Pinpoint the cell where the given text exists, returning its [X, Y] midpoint coordinate. 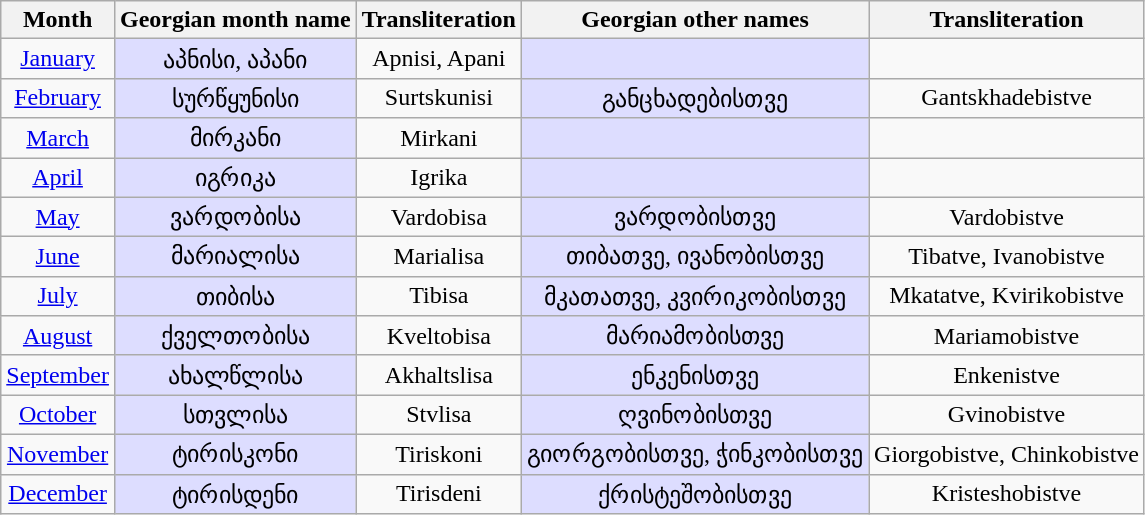
February [58, 98]
ქრისტეშობისთვე [694, 494]
October [58, 415]
Surtskunisi [438, 98]
Tibatve, Ivanobistve [1007, 257]
Marialisa [438, 257]
Stvlisa [438, 415]
Tiriskoni [438, 454]
თიბისა [235, 296]
Apnisi, Apani [438, 59]
August [58, 336]
ახალწლისა [235, 375]
July [58, 296]
სთვლისა [235, 415]
Kristeshobistve [1007, 494]
ქველთობისა [235, 336]
ღვინობისთვე [694, 415]
Gvinobistve [1007, 415]
Mirkani [438, 138]
ტირისკონი [235, 454]
Vardobisa [438, 217]
Gantskhadebistve [1007, 98]
Enkenistve [1007, 375]
Georgian other names [694, 20]
გიორგობისთვე, ჭინკობისთვე [694, 454]
Kveltobisa [438, 336]
Mariamobistve [1007, 336]
სურწყუნისი [235, 98]
December [58, 494]
Akhaltslisa [438, 375]
აპნისი, აპანი [235, 59]
თიბათვე, ივანობისთვე [694, 257]
Giorgobistve, Chinkobistve [1007, 454]
May [58, 217]
November [58, 454]
მარიამობისთვე [694, 336]
ვარდობისთვე [694, 217]
ვარდობისა [235, 217]
Vardobistve [1007, 217]
Georgian month name [235, 20]
მირკანი [235, 138]
Mkatatve, Kvirikobistve [1007, 296]
განცხადებისთვე [694, 98]
January [58, 59]
ენკენისთვე [694, 375]
June [58, 257]
Tibisa [438, 296]
April [58, 178]
მკათათვე, კვირიკობისთვე [694, 296]
იგრიკა [235, 178]
მარიალისა [235, 257]
Igrika [438, 178]
Tirisdeni [438, 494]
Month [58, 20]
ტირისდენი [235, 494]
March [58, 138]
September [58, 375]
